Scan for the cell matching the given text and deliver its (x, y) coordinate at center. 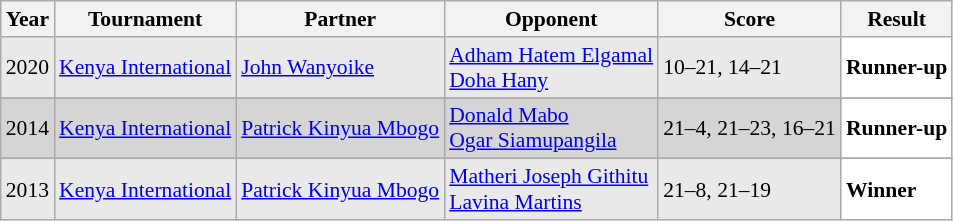
Winner (896, 190)
Opponent (551, 19)
Tournament (145, 19)
21–8, 21–19 (750, 190)
Result (896, 19)
Matheri Joseph Githitu Lavina Martins (551, 190)
2014 (28, 128)
Year (28, 19)
Score (750, 19)
21–4, 21–23, 16–21 (750, 128)
2013 (28, 190)
John Wanyoike (340, 68)
Donald Mabo Ogar Siamupangila (551, 128)
2020 (28, 68)
Partner (340, 19)
10–21, 14–21 (750, 68)
Adham Hatem Elgamal Doha Hany (551, 68)
